Determine the [x, y] coordinate at the center of the cell enclosing the given text.  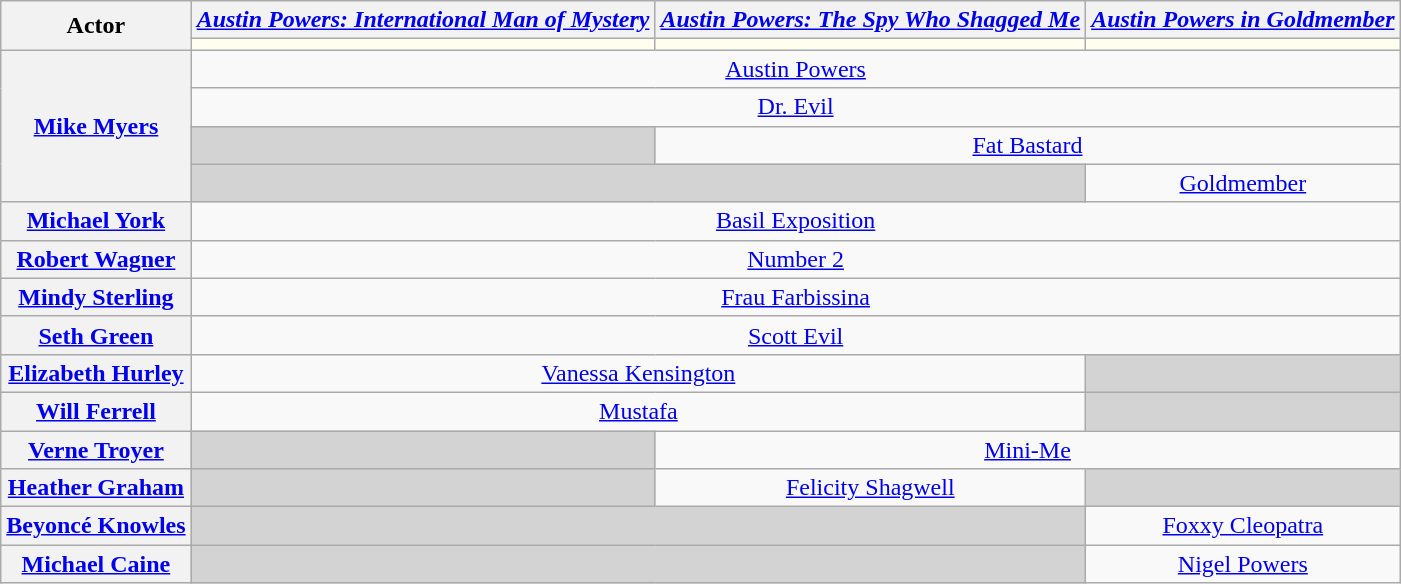
Basil Exposition [796, 221]
Heather Graham [96, 488]
Michael York [96, 221]
Dr. Evil [796, 107]
Austin Powers: International Man of Mystery [423, 20]
Goldmember [1243, 183]
Frau Farbissina [796, 297]
Beyoncé Knowles [96, 526]
Will Ferrell [96, 411]
Verne Troyer [96, 449]
Michael Caine [96, 564]
Seth Green [96, 335]
Fat Bastard [1028, 145]
Foxxy Cleopatra [1243, 526]
Mindy Sterling [96, 297]
Scott Evil [796, 335]
Austin Powers [796, 69]
Mike Myers [96, 126]
Mustafa [638, 411]
Elizabeth Hurley [96, 373]
Austin Powers in Goldmember [1243, 20]
Robert Wagner [96, 259]
Actor [96, 26]
Mini-Me [1028, 449]
Austin Powers: The Spy Who Shagged Me [870, 20]
Nigel Powers [1243, 564]
Vanessa Kensington [638, 373]
Felicity Shagwell [870, 488]
Number 2 [796, 259]
